Determine the [x, y] coordinate at the center of the cell enclosing the given text.  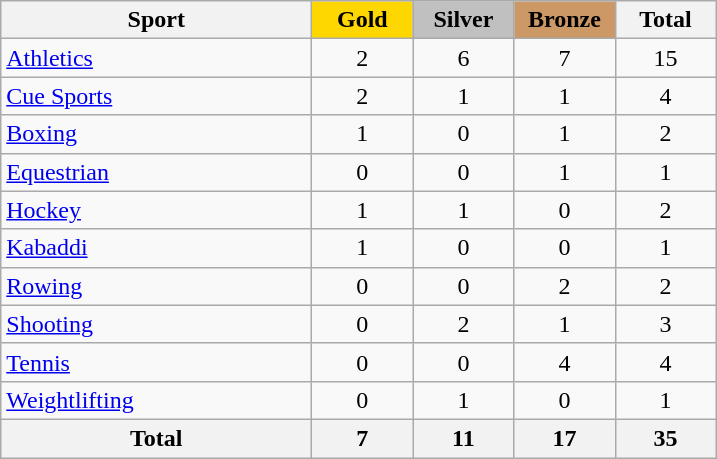
Silver [464, 20]
Rowing [156, 286]
Cue Sports [156, 96]
Kabaddi [156, 248]
35 [666, 438]
Equestrian [156, 172]
15 [666, 58]
11 [464, 438]
6 [464, 58]
Sport [156, 20]
Boxing [156, 134]
17 [564, 438]
Tennis [156, 362]
Shooting [156, 324]
Gold [362, 20]
Bronze [564, 20]
Weightlifting [156, 400]
Athletics [156, 58]
Hockey [156, 210]
3 [666, 324]
